Capture the cell that displays the provided text and extract its [X, Y] central coordinate. 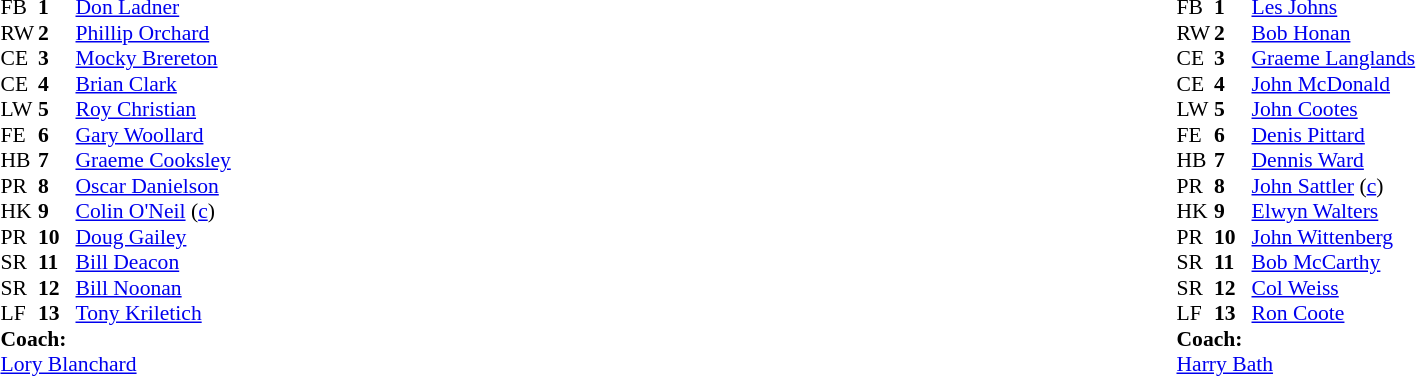
Doug Gailey [154, 237]
Col Weiss [1334, 288]
Dennis Ward [1334, 161]
Colin O'Neil (c) [154, 211]
Denis Pittard [1334, 135]
Bob Honan [1334, 33]
Brian Clark [154, 84]
Phillip Orchard [154, 33]
Oscar Danielson [154, 186]
Bob McCarthy [1334, 263]
Roy Christian [154, 109]
Bill Deacon [154, 263]
John Sattler (c) [1334, 186]
John Cootes [1334, 109]
Mocky Brereton [154, 59]
John McDonald [1334, 84]
Graeme Langlands [1334, 59]
Ron Coote [1334, 313]
John Wittenberg [1334, 237]
Elwyn Walters [1334, 211]
Tony Kriletich [154, 313]
Graeme Cooksley [154, 161]
Bill Noonan [154, 288]
Gary Woollard [154, 135]
